Search for the cell housing the specified text and yield its [x, y] center coordinate. 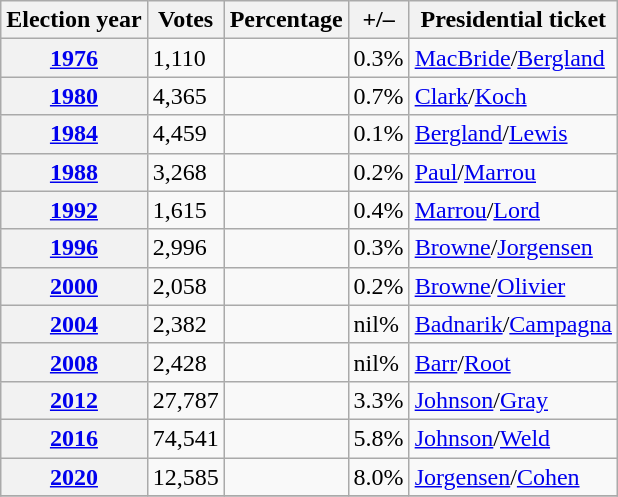
Marrou/Lord [513, 210]
MacBride/Bergland [513, 58]
2000 [74, 286]
Barr/Root [513, 362]
Percentage [286, 20]
5.8% [378, 438]
2,428 [186, 362]
12,585 [186, 477]
1,615 [186, 210]
3.3% [378, 400]
2,058 [186, 286]
74,541 [186, 438]
Bergland/Lewis [513, 134]
+/– [378, 20]
Johnson/Gray [513, 400]
1976 [74, 58]
2,382 [186, 324]
0.4% [378, 210]
3,268 [186, 172]
4,459 [186, 134]
Johnson/Weld [513, 438]
Votes [186, 20]
Browne/Olivier [513, 286]
Election year [74, 20]
Jorgensen/Cohen [513, 477]
1996 [74, 248]
4,365 [186, 96]
1984 [74, 134]
2012 [74, 400]
0.1% [378, 134]
Clark/Koch [513, 96]
2016 [74, 438]
1980 [74, 96]
1,110 [186, 58]
Paul/Marrou [513, 172]
8.0% [378, 477]
2004 [74, 324]
2,996 [186, 248]
Presidential ticket [513, 20]
2008 [74, 362]
27,787 [186, 400]
Browne/Jorgensen [513, 248]
1988 [74, 172]
1992 [74, 210]
0.7% [378, 96]
2020 [74, 477]
Badnarik/Campagna [513, 324]
